Determine the [X, Y] coordinate at the center of the cell enclosing the given text.  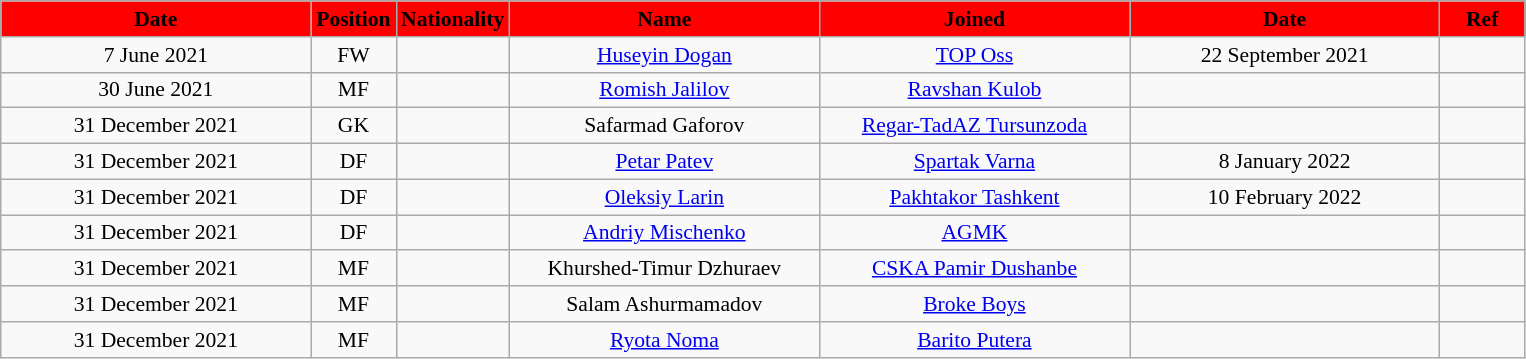
Romish Jalilov [664, 90]
Petar Patev [664, 162]
Salam Ashurmamadov [664, 304]
FW [354, 55]
7 June 2021 [156, 55]
Name [664, 19]
Khurshed-Timur Dzhuraev [664, 269]
AGMK [974, 233]
Andriy Mischenko [664, 233]
Pakhtakor Tashkent [974, 197]
Huseyin Dogan [664, 55]
Joined [974, 19]
Position [354, 19]
Ryota Noma [664, 340]
Spartak Varna [974, 162]
Broke Boys [974, 304]
Safarmad Gaforov [664, 126]
Regar-TadAZ Tursunzoda [974, 126]
TOP Oss [974, 55]
CSKA Pamir Dushanbe [974, 269]
Barito Putera [974, 340]
Oleksiy Larin [664, 197]
GK [354, 126]
Nationality [452, 19]
8 January 2022 [1285, 162]
Ravshan Kulob [974, 90]
10 February 2022 [1285, 197]
22 September 2021 [1285, 55]
30 June 2021 [156, 90]
Ref [1482, 19]
